Scan for the cell matching the given text and deliver its [X, Y] coordinate at center. 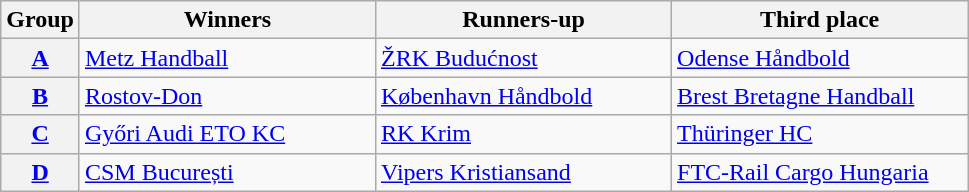
Group [40, 20]
Győri Audi ETO KC [227, 134]
Runners-up [523, 20]
København Håndbold [523, 96]
Third place [820, 20]
Vipers Kristiansand [523, 172]
Rostov-Don [227, 96]
Brest Bretagne Handball [820, 96]
ŽRK Budućnost [523, 58]
D [40, 172]
CSM București [227, 172]
Thüringer HC [820, 134]
Odense Håndbold [820, 58]
Metz Handball [227, 58]
A [40, 58]
B [40, 96]
FTC-Rail Cargo Hungaria [820, 172]
Winners [227, 20]
RK Krim [523, 134]
C [40, 134]
